From the cell containing the given text, extract its center point as (x, y) coordinate. 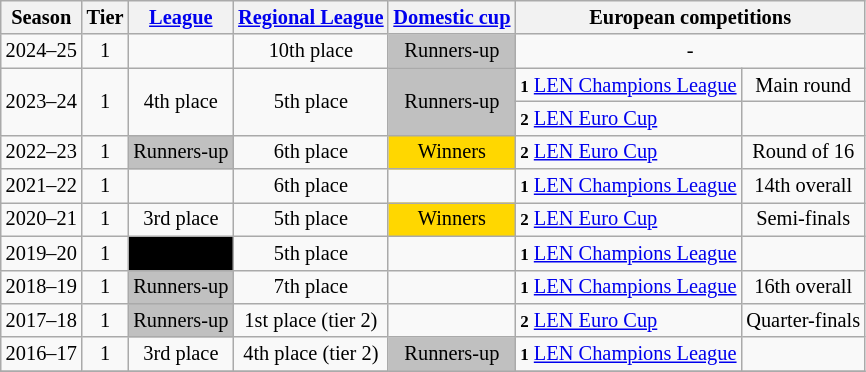
2020–21 (42, 219)
Semi-finals (803, 219)
10th place (310, 51)
2018–19 (42, 287)
Regional League (310, 17)
2024–25 (42, 51)
Season (42, 17)
2019–20 (42, 253)
16th overall (803, 287)
2022–23 (42, 152)
2021–22 (42, 186)
1st place (tier 2) (310, 320)
Round of 16 (803, 152)
4th place (tier 2) (310, 354)
Quarter-finals (803, 320)
League (180, 17)
Main round (803, 85)
4th place (180, 102)
Domestic cup (452, 17)
2023–24 (42, 102)
2016–17 (42, 354)
European competitions (690, 17)
- (690, 51)
14th overall (803, 186)
2017–18 (42, 320)
7th place (310, 287)
Tier (106, 17)
